Extract the (x, y) coordinate from the center of the cell holding the provided text.  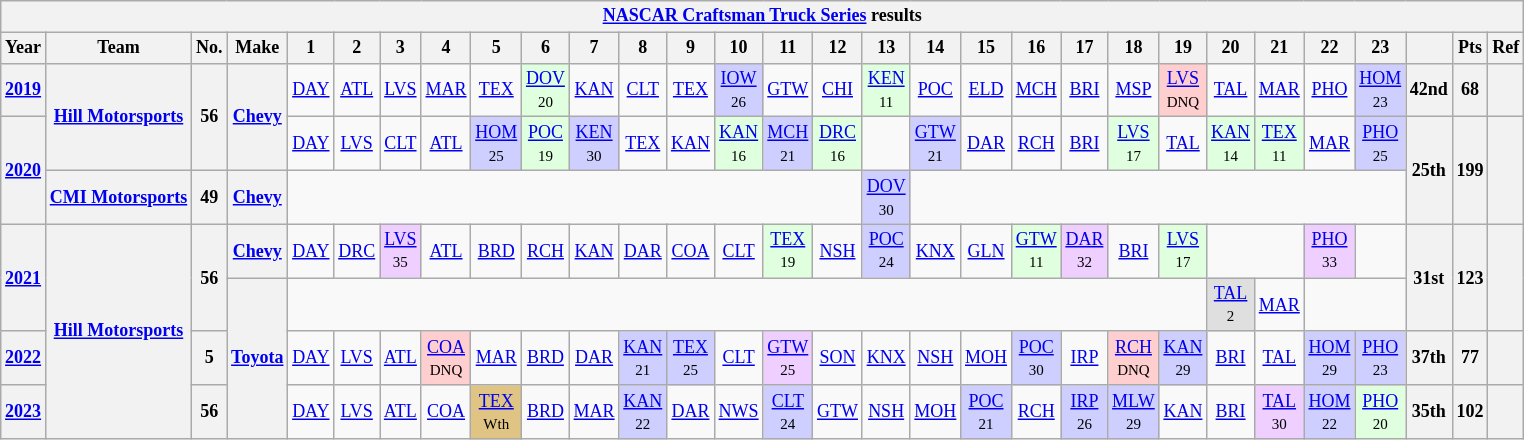
102 (1470, 412)
TEX19 (788, 251)
2023 (24, 412)
RCHDNQ (1134, 358)
GLN (986, 251)
68 (1470, 90)
10 (738, 48)
8 (643, 48)
TEXWth (496, 412)
HOM29 (1330, 358)
GTW21 (936, 144)
11 (788, 48)
No. (210, 48)
PHO25 (1380, 144)
DOV20 (546, 90)
NASCAR Craftsman Truck Series results (762, 16)
POC (936, 90)
7 (594, 48)
MCH21 (788, 144)
Year (24, 48)
2019 (24, 90)
9 (691, 48)
DAR32 (1084, 251)
123 (1470, 278)
2021 (24, 278)
TAL30 (1279, 412)
IOW26 (738, 90)
ELD (986, 90)
37th (1430, 358)
TAL2 (1231, 305)
35th (1430, 412)
12 (838, 48)
Pts (1470, 48)
HOM22 (1330, 412)
1 (311, 48)
20 (1231, 48)
SON (838, 358)
DOV30 (886, 197)
CLT24 (788, 412)
KAN29 (1183, 358)
2 (357, 48)
IRP (1084, 358)
21 (1279, 48)
MLW29 (1134, 412)
199 (1470, 170)
17 (1084, 48)
KAN16 (738, 144)
18 (1134, 48)
6 (546, 48)
LVSDNQ (1183, 90)
Toyota (258, 358)
14 (936, 48)
POC19 (546, 144)
2022 (24, 358)
23 (1380, 48)
COADNQ (446, 358)
POC24 (886, 251)
16 (1036, 48)
PHO (1330, 90)
2020 (24, 170)
CHI (838, 90)
KAN21 (643, 358)
KEN30 (594, 144)
DRC (357, 251)
3 (401, 48)
Team (118, 48)
77 (1470, 358)
MCH (1036, 90)
KEN11 (886, 90)
LVS35 (401, 251)
15 (986, 48)
NWS (738, 412)
Make (258, 48)
4 (446, 48)
IRP26 (1084, 412)
DRC16 (838, 144)
MSP (1134, 90)
19 (1183, 48)
42nd (1430, 90)
TEX11 (1279, 144)
POC21 (986, 412)
31st (1430, 278)
22 (1330, 48)
GTW25 (788, 358)
PHO33 (1330, 251)
HOM23 (1380, 90)
POC30 (1036, 358)
Ref (1506, 48)
TEX25 (691, 358)
CMI Motorsports (118, 197)
PHO20 (1380, 412)
25th (1430, 170)
KAN14 (1231, 144)
PHO23 (1380, 358)
49 (210, 197)
HOM25 (496, 144)
13 (886, 48)
KAN22 (643, 412)
GTW11 (1036, 251)
